Capture the cell that displays the provided text and extract its (X, Y) central coordinate. 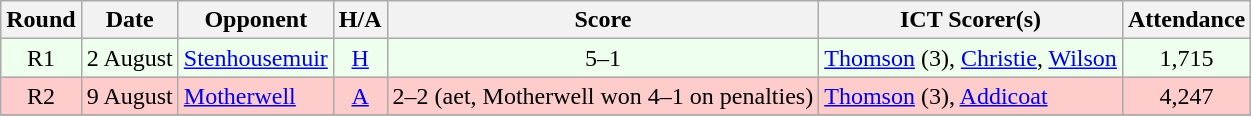
H (360, 58)
4,247 (1186, 96)
R2 (41, 96)
9 August (130, 96)
5–1 (603, 58)
Score (603, 20)
R1 (41, 58)
H/A (360, 20)
Attendance (1186, 20)
Opponent (256, 20)
Thomson (3), Christie, Wilson (971, 58)
Thomson (3), Addicoat (971, 96)
2 August (130, 58)
1,715 (1186, 58)
ICT Scorer(s) (971, 20)
Date (130, 20)
Stenhousemuir (256, 58)
A (360, 96)
Round (41, 20)
Motherwell (256, 96)
2–2 (aet, Motherwell won 4–1 on penalties) (603, 96)
